Return the [x, y] coordinate for the center point of the cell that contains the specified text.  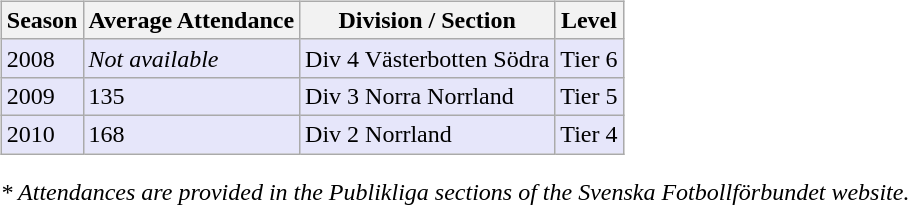
Level [589, 20]
Div 3 Norra Norrland [428, 96]
168 [192, 134]
Division / Section [428, 20]
2010 [42, 134]
Tier 6 [589, 58]
Average Attendance [192, 20]
2009 [42, 96]
Tier 4 [589, 134]
2008 [42, 58]
Div 4 Västerbotten Södra [428, 58]
Div 2 Norrland [428, 134]
135 [192, 96]
Not available [192, 58]
Tier 5 [589, 96]
Season [42, 20]
